Capture the cell that displays the provided text and extract its (X, Y) central coordinate. 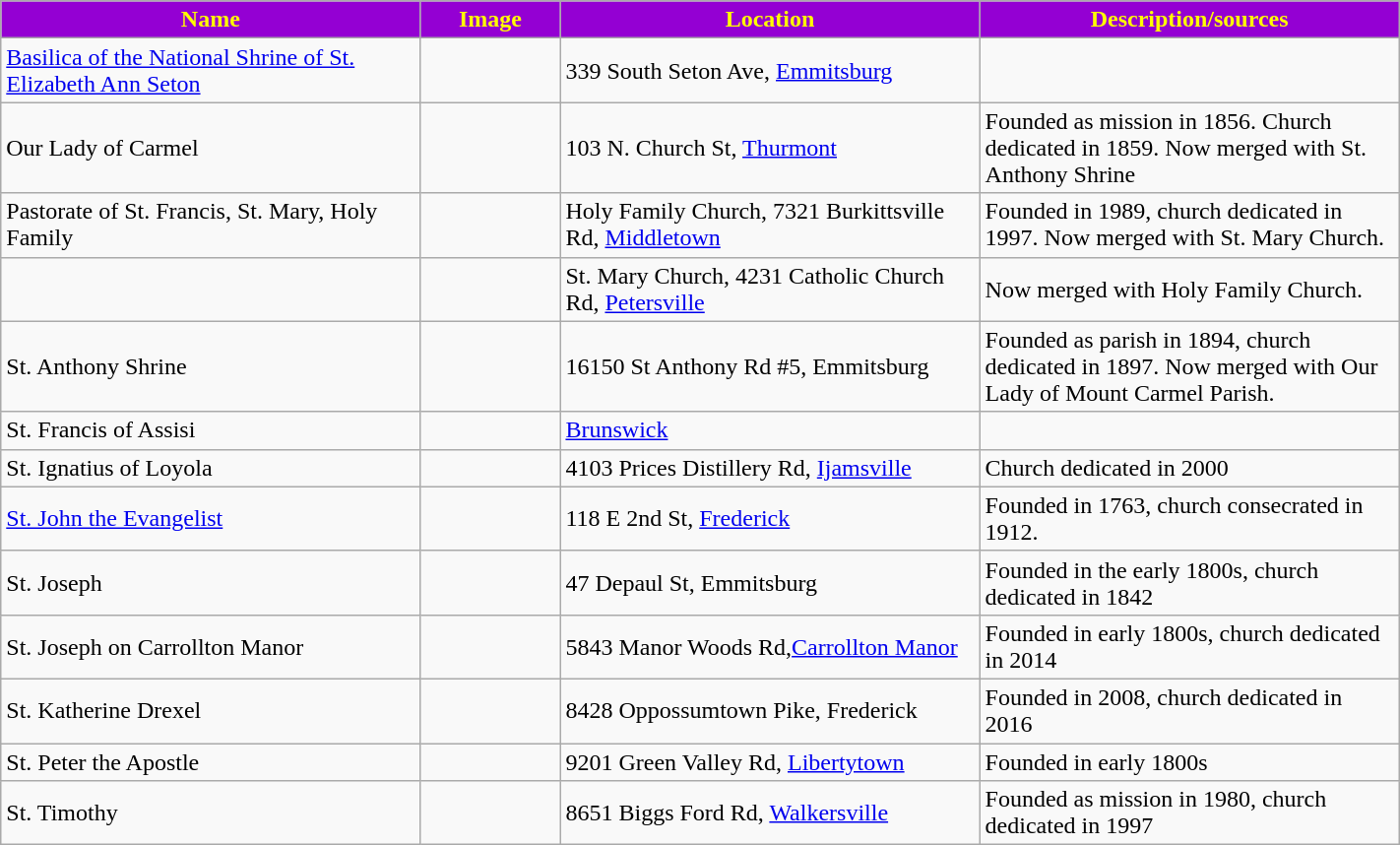
Founded as mission in 1980, church dedicated in 1997 (1189, 813)
St. Timothy (211, 813)
Now merged with Holy Family Church. (1189, 290)
47 Depaul St, Emmitsburg (770, 583)
St. Joseph on Carrollton Manor (211, 646)
St. Joseph (211, 583)
St. Mary Church, 4231 Catholic Church Rd, Petersville (770, 290)
Our Lady of Carmel (211, 148)
St. Katherine Drexel (211, 711)
St. Ignatius of Loyola (211, 468)
Image (490, 20)
Pastorate of St. Francis, St. Mary, Holy Family (211, 225)
Description/sources (1189, 20)
Location (770, 20)
5843 Manor Woods Rd,Carrollton Manor (770, 646)
339 South Seton Ave, Emmitsburg (770, 71)
9201 Green Valley Rd, Libertytown (770, 761)
St. John the Evangelist (211, 518)
8428 Oppossumtown Pike, Frederick (770, 711)
Founded as parish in 1894, church dedicated in 1897. Now merged with Our Lady of Mount Carmel Parish. (1189, 366)
Founded in early 1800s (1189, 761)
Founded in 1763, church consecrated in 1912. (1189, 518)
Church dedicated in 2000 (1189, 468)
118 E 2nd St, Frederick (770, 518)
Brunswick (770, 430)
St. Anthony Shrine (211, 366)
4103 Prices Distillery Rd, Ijamsville (770, 468)
Founded in 2008, church dedicated in 2016 (1189, 711)
Founded in the early 1800s, church dedicated in 1842 (1189, 583)
Holy Family Church, 7321 Burkittsville Rd, Middletown (770, 225)
8651 Biggs Ford Rd, Walkersville (770, 813)
St. Peter the Apostle (211, 761)
Founded in 1989, church dedicated in 1997. Now merged with St. Mary Church. (1189, 225)
Founded as mission in 1856. Church dedicated in 1859. Now merged with St. Anthony Shrine (1189, 148)
Founded in early 1800s, church dedicated in 2014 (1189, 646)
16150 St Anthony Rd #5, Emmitsburg (770, 366)
St. Francis of Assisi (211, 430)
103 N. Church St, Thurmont (770, 148)
Name (211, 20)
Basilica of the National Shrine of St. Elizabeth Ann Seton (211, 71)
